From the cell containing the given text, extract its center point as [X, Y] coordinate. 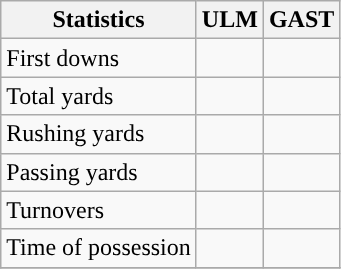
Statistics [99, 20]
Rushing yards [99, 134]
Passing yards [99, 172]
Turnovers [99, 210]
Time of possession [99, 248]
GAST [301, 20]
Total yards [99, 96]
ULM [230, 20]
First downs [99, 58]
